For the text-containing cell, return its midpoint in (x, y) coordinate format. 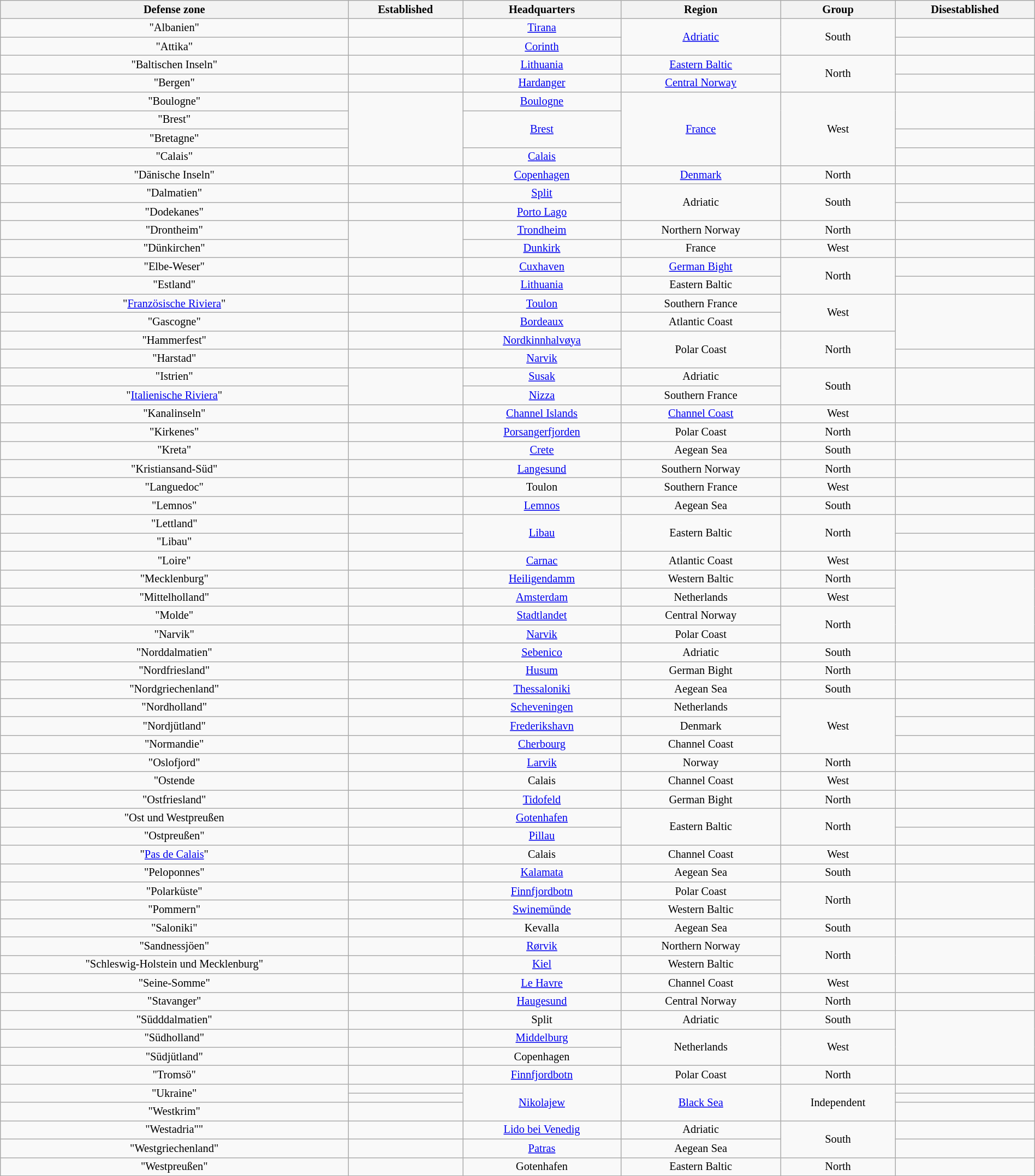
"Normandie" (175, 744)
"Seine-Somme" (175, 983)
"Molde" (175, 616)
"Ostende (175, 781)
"Boulogne" (175, 102)
Kiel (542, 964)
"Mittelholland" (175, 597)
"Calais" (175, 157)
"Südjütland" (175, 1056)
Nikolajew (542, 1102)
Lido bei Venedig (542, 1130)
"Sandnessjöen" (175, 946)
"Tromsö" (175, 1074)
"Westkrim" (175, 1112)
"Norddalmatien" (175, 652)
Thessaloniki (542, 689)
"Südholland" (175, 1038)
"Polarküste" (175, 891)
Hardanger (542, 83)
Patras (542, 1148)
Defense zone (175, 9)
"Bergen" (175, 83)
"Saloniki" (175, 928)
Cherbourg (542, 744)
"Languedoc" (175, 487)
"Südddalmatien" (175, 1019)
"Peloponnes" (175, 873)
Amsterdam (542, 597)
Norway (701, 762)
Independent (838, 1102)
Middelburg (542, 1038)
Southern Norway (701, 469)
"Drontheim" (175, 230)
"Stavanger" (175, 1001)
Group (838, 9)
"Westgriechenland" (175, 1148)
"Lettland" (175, 524)
"Dodekanes" (175, 212)
"Kristiansand-Süd" (175, 469)
Kevalla (542, 928)
"Harstad" (175, 359)
"Kirkenes" (175, 432)
"Loire" (175, 560)
Nordkinnhalvøya (542, 340)
"Nordholland" (175, 707)
"Attika" (175, 46)
Kalamata (542, 873)
"Kanalinseln" (175, 414)
Haugesund (542, 1001)
Frederikshavn (542, 726)
"Ost und Westpreußen (175, 817)
"Hammerfest" (175, 340)
Rørvik (542, 946)
"Ukraine" (175, 1093)
"Italienische Riviera" (175, 395)
"Dänische Inseln" (175, 175)
"Lemnos" (175, 505)
Disestablished (965, 9)
"Albanien" (175, 28)
Brest (542, 129)
"Gascogne" (175, 321)
"Libau" (175, 542)
"Pommern" (175, 910)
"Nordjütland" (175, 726)
"Schleswig-Holstein und Mecklenburg" (175, 964)
Channel Islands (542, 414)
Black Sea (701, 1102)
Larvik (542, 762)
"Elbe-Weser" (175, 267)
"Westadria"" (175, 1130)
Porsangerfjorden (542, 432)
"Brest" (175, 120)
"Mecklenburg" (175, 579)
"Oslofjord" (175, 762)
"Pas de Calais" (175, 855)
"Istrien" (175, 377)
Stadtlandet (542, 616)
Corinth (542, 46)
Bordeaux (542, 321)
Swinemünde (542, 910)
"Kreta" (175, 450)
"Westpreußen" (175, 1167)
Carnac (542, 560)
Crete (542, 450)
Tirana (542, 28)
Pillau (542, 836)
Cuxhaven (542, 267)
Tidofeld (542, 799)
Region (701, 9)
Lemnos (542, 505)
Langesund (542, 469)
"Nordgriechenland" (175, 689)
Boulogne (542, 102)
"Dalmatien" (175, 193)
Libau (542, 533)
Le Havre (542, 983)
"Französische Riviera" (175, 303)
"Dünkirchen" (175, 248)
"Ostfriesland" (175, 799)
Husum (542, 671)
Headquarters (542, 9)
"Baltischen Inseln" (175, 64)
Porto Lago (542, 212)
Sebenico (542, 652)
Established (406, 9)
Trondheim (542, 230)
Heiligendamm (542, 579)
Susak (542, 377)
"Ostpreußen" (175, 836)
Scheveningen (542, 707)
"Bretagne" (175, 138)
"Narvik" (175, 634)
"Estland" (175, 285)
"Nordfriesland" (175, 671)
Nizza (542, 395)
Dunkirk (542, 248)
